For the text-containing cell, return its midpoint in (X, Y) coordinate format. 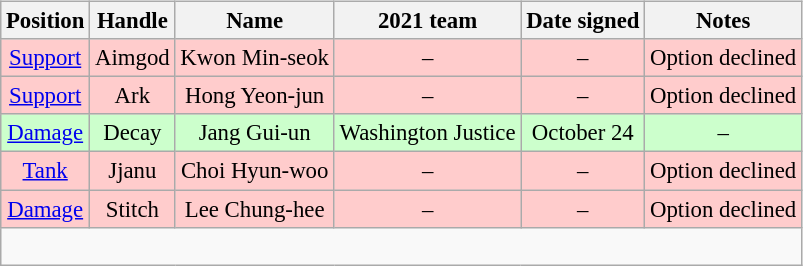
Position (46, 21)
Notes (724, 21)
Hong Yeon-jun (254, 96)
Name (254, 21)
Jjanu (132, 171)
October 24 (583, 133)
Date signed (583, 21)
Handle (132, 21)
Decay (132, 133)
Washington Justice (428, 133)
Choi Hyun-woo (254, 171)
Aimgod (132, 58)
Lee Chung-hee (254, 209)
2021 team (428, 21)
Jang Gui-un (254, 133)
Kwon Min-seok (254, 58)
Tank (46, 171)
Ark (132, 96)
Stitch (132, 209)
